Pinpoint the cell where the given text exists, returning its [x, y] midpoint coordinate. 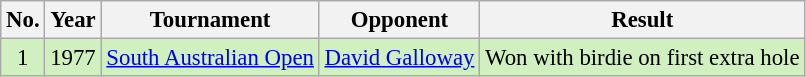
Tournament [210, 20]
1 [23, 58]
David Galloway [400, 58]
South Australian Open [210, 58]
Year [73, 20]
Result [642, 20]
No. [23, 20]
Won with birdie on first extra hole [642, 58]
Opponent [400, 20]
1977 [73, 58]
